Extract the (x, y) coordinate from the center of the cell holding the provided text.  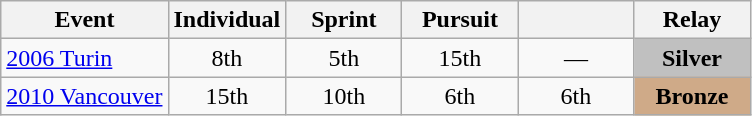
Silver (692, 58)
2006 Turin (84, 58)
Individual (227, 20)
Relay (692, 20)
— (576, 58)
Bronze (692, 96)
8th (227, 58)
Event (84, 20)
5th (344, 58)
10th (344, 96)
Pursuit (460, 20)
Sprint (344, 20)
2010 Vancouver (84, 96)
